Find where the given text appears and provide that cell's center as (x, y) coordinate. 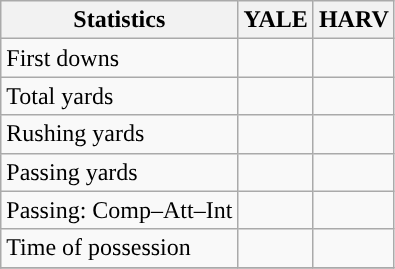
HARV (354, 20)
YALE (276, 20)
Passing yards (120, 172)
Total yards (120, 96)
First downs (120, 58)
Rushing yards (120, 134)
Passing: Comp–Att–Int (120, 210)
Time of possession (120, 248)
Statistics (120, 20)
